Capture the cell that displays the provided text and extract its (x, y) central coordinate. 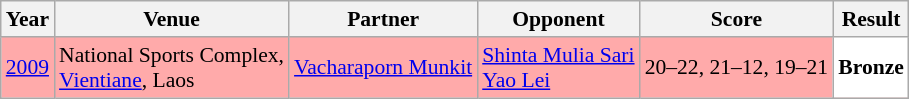
Venue (172, 19)
20–22, 21–12, 19–21 (737, 68)
Opponent (558, 19)
Result (871, 19)
Year (28, 19)
Bronze (871, 68)
Vacharaporn Munkit (383, 68)
National Sports Complex,Vientiane, Laos (172, 68)
2009 (28, 68)
Shinta Mulia Sari Yao Lei (558, 68)
Score (737, 19)
Partner (383, 19)
